Return the (X, Y) coordinate for the center point of the cell that contains the specified text.  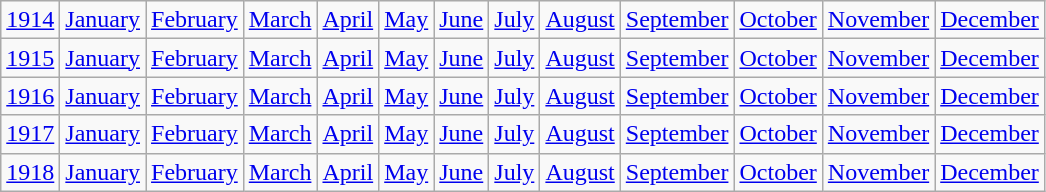
1915 (30, 58)
1914 (30, 20)
1916 (30, 96)
1917 (30, 134)
1918 (30, 172)
